From the cell containing the given text, extract its center point as (X, Y) coordinate. 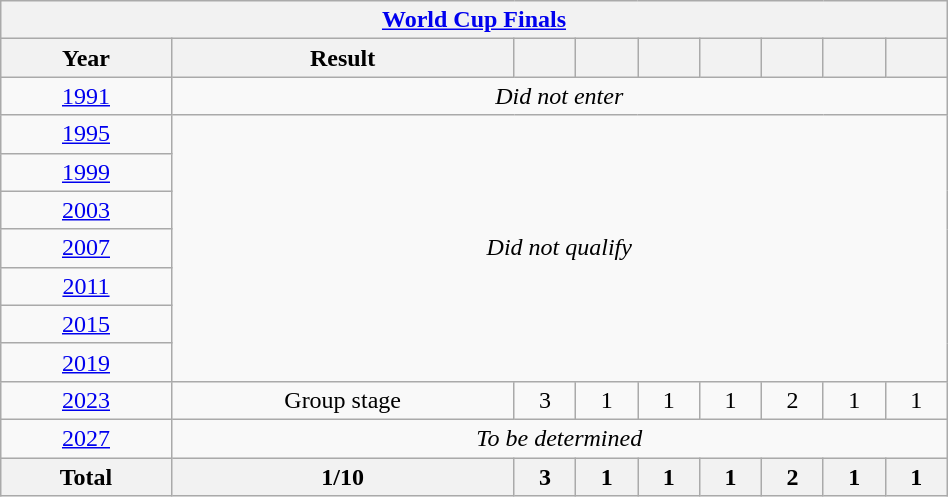
1999 (86, 172)
2023 (86, 400)
Result (342, 58)
2027 (86, 438)
2015 (86, 324)
Total (86, 477)
Year (86, 58)
Did not qualify (559, 248)
2011 (86, 286)
1991 (86, 96)
Group stage (342, 400)
1/10 (342, 477)
2007 (86, 248)
World Cup Finals (474, 20)
2019 (86, 362)
Did not enter (559, 96)
To be determined (559, 438)
2003 (86, 210)
1995 (86, 134)
